Identify which cell holds the provided text, then report its [X, Y] central coordinate. 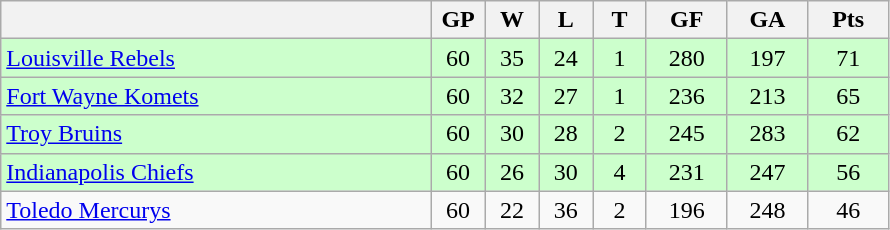
22 [512, 210]
Pts [848, 20]
24 [566, 58]
GF [686, 20]
35 [512, 58]
280 [686, 58]
W [512, 20]
32 [512, 96]
GP [458, 20]
T [620, 20]
46 [848, 210]
28 [566, 134]
Louisville Rebels [216, 58]
62 [848, 134]
197 [768, 58]
Toledo Mercurys [216, 210]
196 [686, 210]
Indianapolis Chiefs [216, 172]
36 [566, 210]
26 [512, 172]
Troy Bruins [216, 134]
65 [848, 96]
GA [768, 20]
4 [620, 172]
247 [768, 172]
245 [686, 134]
27 [566, 96]
213 [768, 96]
L [566, 20]
236 [686, 96]
71 [848, 58]
56 [848, 172]
248 [768, 210]
Fort Wayne Komets [216, 96]
283 [768, 134]
231 [686, 172]
